Determine the [X, Y] coordinate at the center of the cell enclosing the given text.  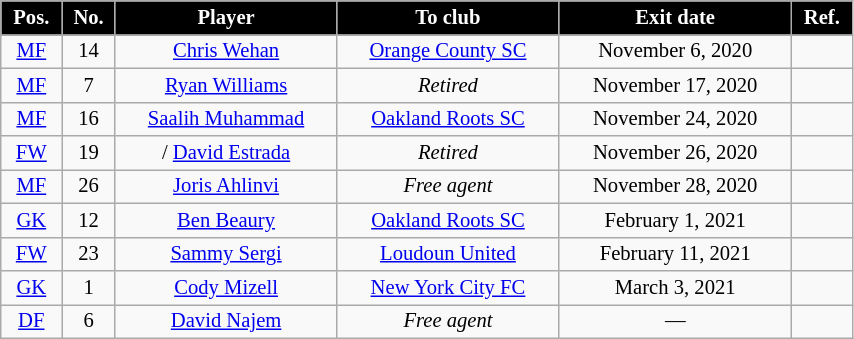
Exit date [675, 17]
Saalih Muhammad [226, 119]
Joris Ahlinvi [226, 186]
No. [88, 17]
14 [88, 51]
/ David Estrada [226, 153]
November 17, 2020 [675, 85]
19 [88, 153]
16 [88, 119]
Cody Mizell [226, 287]
Ryan Williams [226, 85]
6 [88, 321]
February 1, 2021 [675, 220]
Orange County SC [448, 51]
Loudoun United [448, 254]
12 [88, 220]
Sammy Sergi [226, 254]
November 24, 2020 [675, 119]
DF [32, 321]
— [675, 321]
26 [88, 186]
February 11, 2021 [675, 254]
New York City FC [448, 287]
Ref. [822, 17]
1 [88, 287]
Player [226, 17]
Ben Beaury [226, 220]
November 28, 2020 [675, 186]
David Najem [226, 321]
To club [448, 17]
Chris Wehan [226, 51]
23 [88, 254]
March 3, 2021 [675, 287]
November 6, 2020 [675, 51]
November 26, 2020 [675, 153]
Pos. [32, 17]
7 [88, 85]
